Locate the cell with the specified text and output its (X, Y) center coordinate. 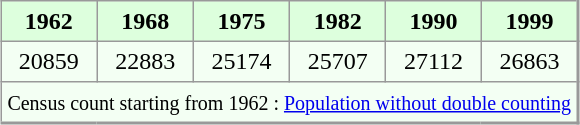
20859 (49, 61)
22883 (145, 61)
1999 (530, 21)
1968 (145, 21)
26863 (530, 61)
1975 (241, 21)
25174 (241, 61)
1990 (434, 21)
25707 (338, 61)
Census count starting from 1962 : Population without double counting (290, 102)
1982 (338, 21)
27112 (434, 61)
1962 (49, 21)
